Scan for the cell matching the given text and deliver its [x, y] coordinate at center. 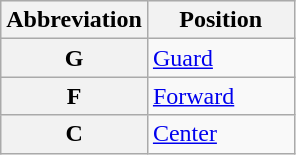
F [74, 96]
Abbreviation [74, 20]
Center [220, 134]
Guard [220, 58]
C [74, 134]
Forward [220, 96]
Position [220, 20]
G [74, 58]
